Locate the cell with the specified text and output its (x, y) center coordinate. 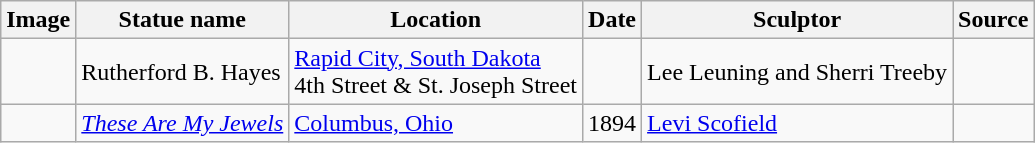
These Are My Jewels (182, 123)
Rutherford B. Hayes (182, 72)
Columbus, Ohio (436, 123)
Date (612, 20)
Lee Leuning and Sherri Treeby (798, 72)
Image (38, 20)
Location (436, 20)
Statue name (182, 20)
1894 (612, 123)
Levi Scofield (798, 123)
Rapid City, South Dakota4th Street & St. Joseph Street (436, 72)
Sculptor (798, 20)
Source (994, 20)
